Determine the [X, Y] coordinate at the center of the cell enclosing the given text.  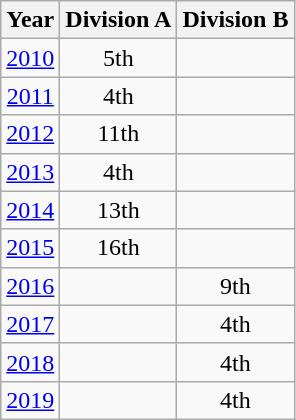
2011 [30, 96]
2010 [30, 58]
2019 [30, 400]
2012 [30, 134]
13th [118, 210]
9th [236, 286]
2015 [30, 248]
16th [118, 248]
Division B [236, 20]
2014 [30, 210]
2017 [30, 324]
Division A [118, 20]
2016 [30, 286]
5th [118, 58]
Year [30, 20]
2018 [30, 362]
2013 [30, 172]
11th [118, 134]
